Return [X, Y] of the center of cell containing provided text 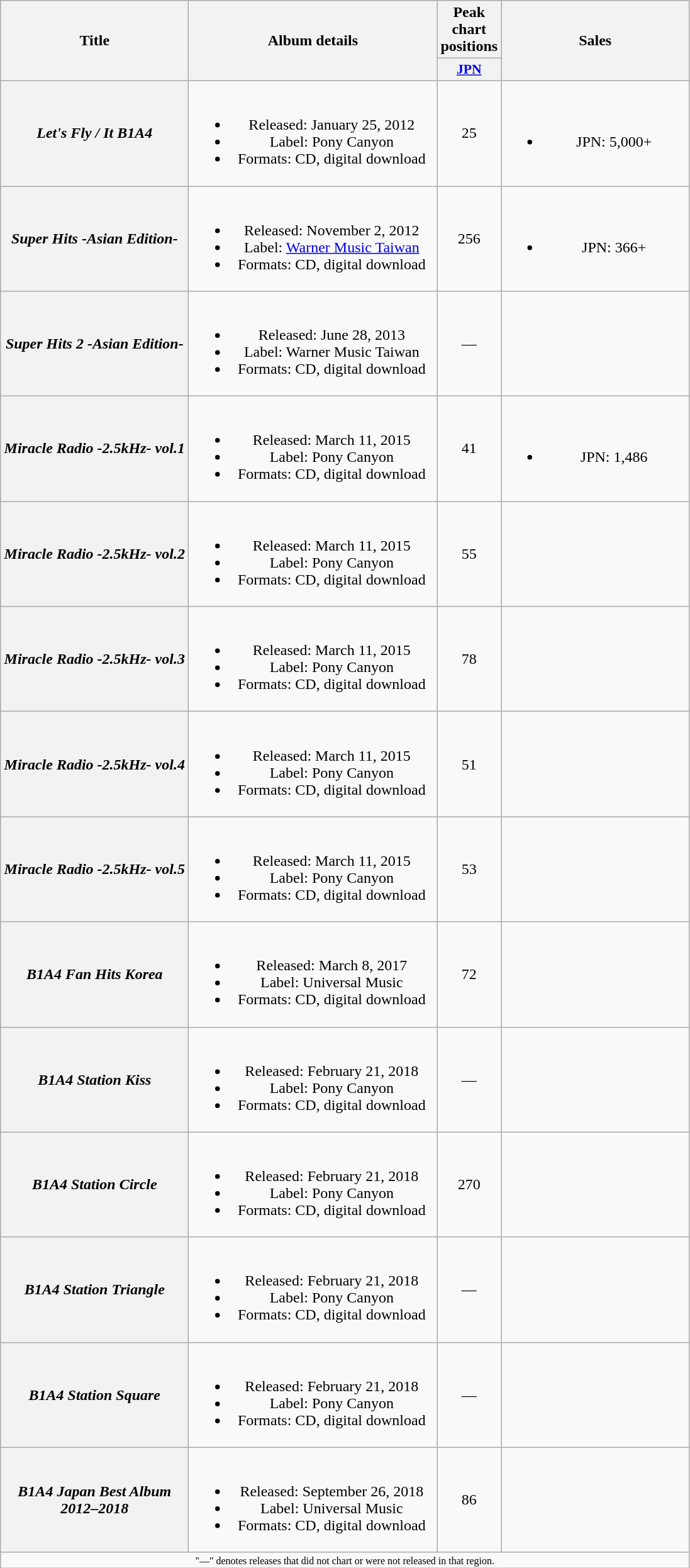
B1A4 Japan Best Album 2012–2018 [94, 1500]
41 [469, 449]
Released: March 8, 2017Label: Universal MusicFormats: CD, digital download [313, 974]
JPN [469, 70]
Peak chart positions [469, 30]
B1A4 Station Kiss [94, 1080]
JPN: 1,486 [595, 449]
B1A4 Station Square [94, 1394]
Miracle Radio -2.5kHz- vol.3 [94, 659]
B1A4 Station Circle [94, 1184]
25 [469, 133]
51 [469, 764]
Title [94, 41]
JPN: 366+ [595, 239]
Miracle Radio -2.5kHz- vol.1 [94, 449]
"—" denotes releases that did not chart or were not released in that region. [345, 1560]
Sales [595, 41]
Super Hits 2 -Asian Edition- [94, 344]
55 [469, 554]
B1A4 Fan Hits Korea [94, 974]
256 [469, 239]
Miracle Radio -2.5kHz- vol.5 [94, 870]
JPN: 5,000+ [595, 133]
Released: June 28, 2013Label: Warner Music TaiwanFormats: CD, digital download [313, 344]
270 [469, 1184]
Album details [313, 41]
Miracle Radio -2.5kHz- vol.2 [94, 554]
53 [469, 870]
Released: January 25, 2012Label: Pony CanyonFormats: CD, digital download [313, 133]
Super Hits -Asian Edition- [94, 239]
86 [469, 1500]
72 [469, 974]
78 [469, 659]
Released: November 2, 2012Label: Warner Music TaiwanFormats: CD, digital download [313, 239]
Let's Fly / It B1A4 [94, 133]
Released: September 26, 2018Label: Universal MusicFormats: CD, digital download [313, 1500]
Miracle Radio -2.5kHz- vol.4 [94, 764]
B1A4 Station Triangle [94, 1290]
